From the cell containing the given text, extract its center point as (x, y) coordinate. 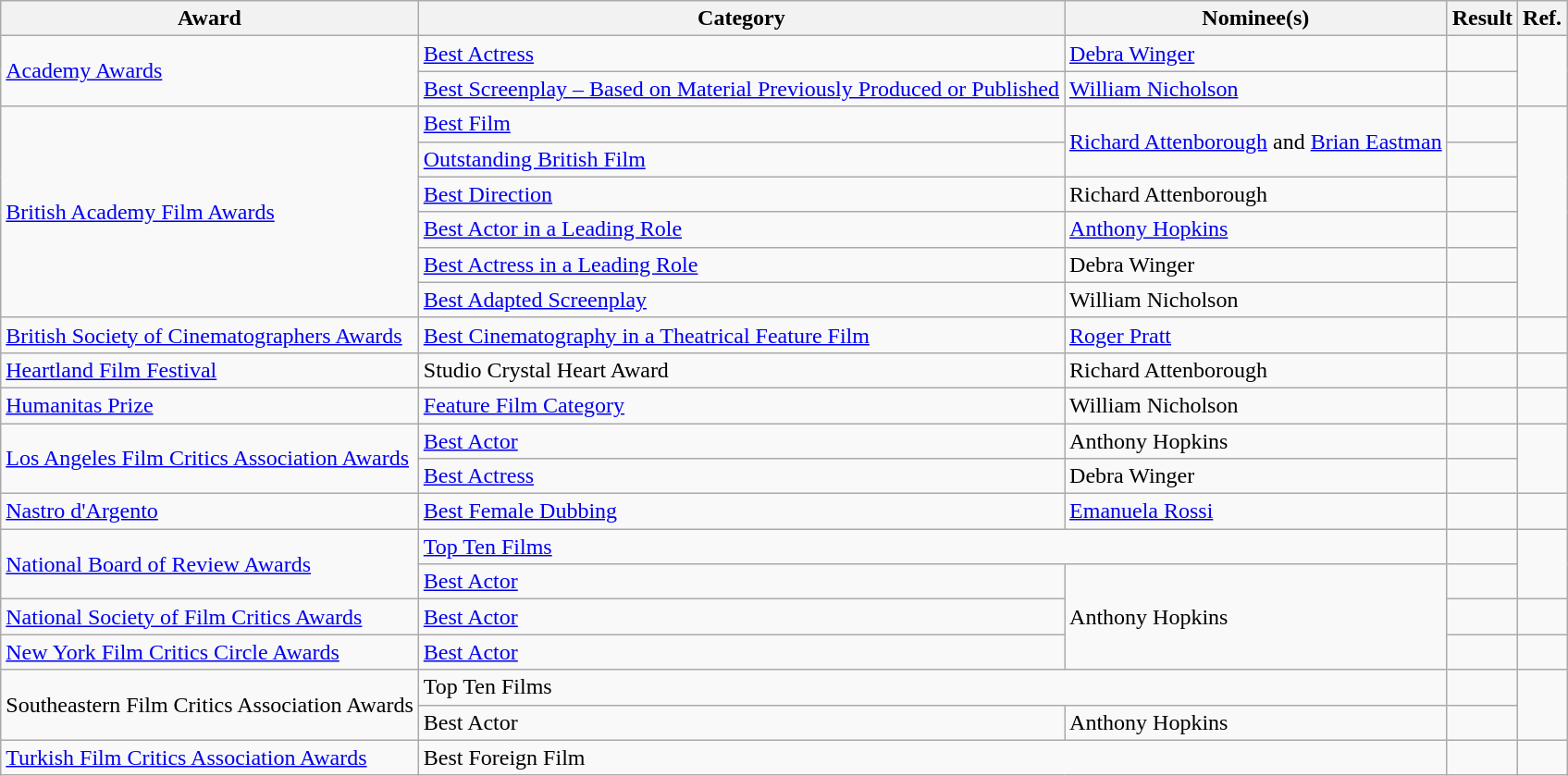
Turkish Film Critics Association Awards (210, 758)
Best Foreign Film (932, 758)
Roger Pratt (1256, 335)
British Society of Cinematographers Awards (210, 335)
Humanitas Prize (210, 405)
British Academy Film Awards (210, 212)
National Society of Film Critics Awards (210, 617)
Result (1482, 18)
Best Cinematography in a Theatrical Feature Film (741, 335)
Academy Awards (210, 71)
Southeastern Film Critics Association Awards (210, 705)
Best Actress in a Leading Role (741, 265)
Ref. (1543, 18)
Los Angeles Film Critics Association Awards (210, 459)
Best Adapted Screenplay (741, 300)
Best Film (741, 124)
New York Film Critics Circle Awards (210, 652)
Nastro d'Argento (210, 511)
Heartland Film Festival (210, 370)
Feature Film Category (741, 405)
Award (210, 18)
Emanuela Rossi (1256, 511)
Best Actor in a Leading Role (741, 229)
National Board of Review Awards (210, 564)
Nominee(s) (1256, 18)
Category (741, 18)
Studio Crystal Heart Award (741, 370)
Richard Attenborough and Brian Eastman (1256, 142)
Outstanding British Film (741, 159)
Best Female Dubbing (741, 511)
Best Direction (741, 194)
Best Screenplay – Based on Material Previously Produced or Published (741, 89)
